Locate the cell with the specified text and output its [x, y] center coordinate. 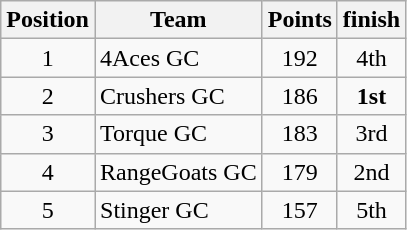
4Aces GC [178, 58]
183 [300, 134]
2nd [371, 172]
5th [371, 210]
4 [48, 172]
Torque GC [178, 134]
3 [48, 134]
3rd [371, 134]
192 [300, 58]
4th [371, 58]
186 [300, 96]
Position [48, 20]
RangeGoats GC [178, 172]
Team [178, 20]
Stinger GC [178, 210]
1 [48, 58]
179 [300, 172]
1st [371, 96]
2 [48, 96]
5 [48, 210]
Points [300, 20]
finish [371, 20]
157 [300, 210]
Crushers GC [178, 96]
